Pinpoint the cell where the given text exists, returning its [x, y] midpoint coordinate. 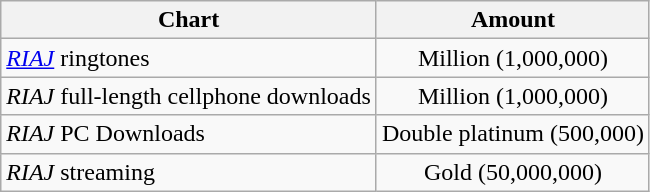
RIAJ full-length cellphone downloads [189, 96]
Gold (50,000,000) [512, 172]
RIAJ ringtones [189, 58]
Double platinum (500,000) [512, 134]
Chart [189, 20]
RIAJ streaming [189, 172]
Amount [512, 20]
RIAJ PC Downloads [189, 134]
